Pinpoint the cell where the given text exists, returning its [x, y] midpoint coordinate. 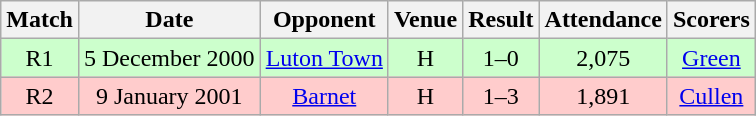
Barnet [324, 96]
Luton Town [324, 58]
Attendance [603, 20]
Opponent [324, 20]
1,891 [603, 96]
Green [711, 58]
5 December 2000 [169, 58]
Result [501, 20]
R2 [40, 96]
2,075 [603, 58]
9 January 2001 [169, 96]
R1 [40, 58]
Date [169, 20]
Cullen [711, 96]
Venue [425, 20]
Match [40, 20]
1–0 [501, 58]
1–3 [501, 96]
Scorers [711, 20]
